Determine the [X, Y] coordinate at the center of the cell enclosing the given text.  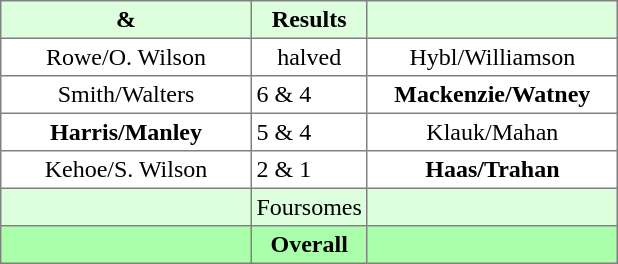
& [126, 20]
halved [309, 57]
Kehoe/S. Wilson [126, 170]
Overall [309, 245]
Foursomes [309, 207]
5 & 4 [309, 132]
Results [309, 20]
Haas/Trahan [492, 170]
Rowe/O. Wilson [126, 57]
Smith/Walters [126, 95]
6 & 4 [309, 95]
Harris/Manley [126, 132]
Klauk/Mahan [492, 132]
2 & 1 [309, 170]
Mackenzie/Watney [492, 95]
Hybl/Williamson [492, 57]
